Return [X, Y] of the center of cell containing provided text 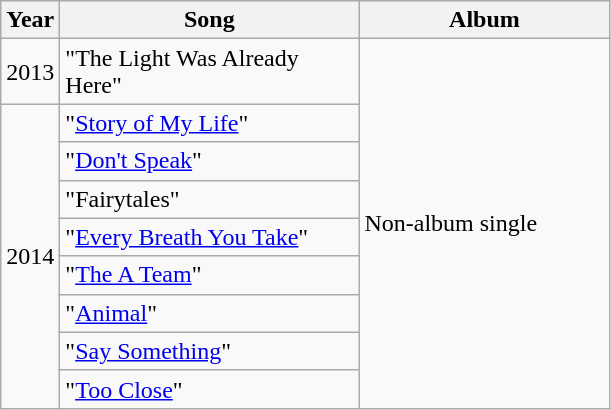
"Too Close" [210, 389]
Song [210, 20]
"The Light Was Already Here" [210, 72]
"Animal" [210, 313]
Album [484, 20]
"Don't Speak" [210, 161]
Non-album single [484, 224]
"The A Team" [210, 275]
"Say Something" [210, 351]
Year [30, 20]
2014 [30, 256]
"Story of My Life" [210, 123]
"Every Breath You Take" [210, 237]
"Fairytales" [210, 199]
2013 [30, 72]
